Scan for the cell matching the given text and deliver its [X, Y] coordinate at center. 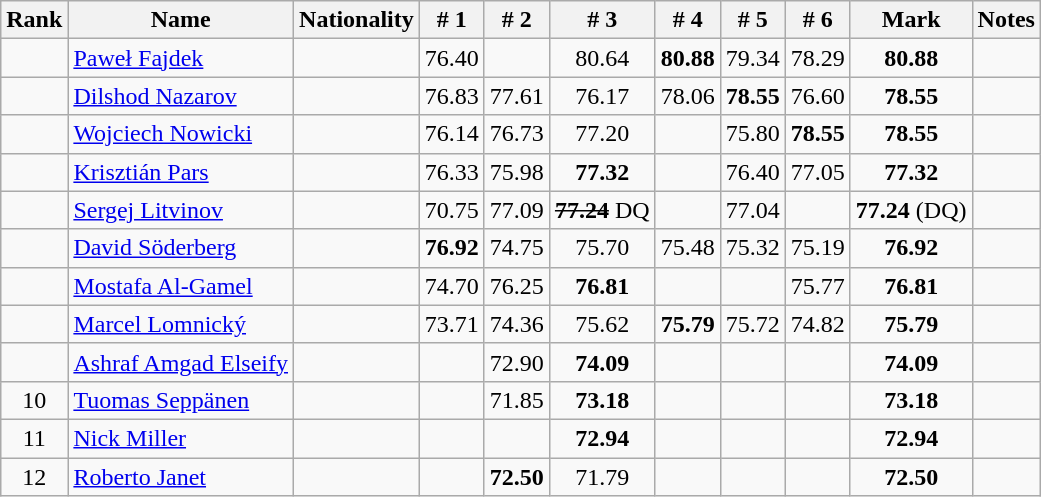
79.34 [752, 58]
Rank [34, 20]
76.33 [452, 172]
# 4 [688, 20]
77.24 (DQ) [911, 210]
11 [34, 438]
Wojciech Nowicki [181, 134]
76.14 [452, 134]
76.60 [818, 96]
12 [34, 477]
75.62 [602, 324]
77.04 [752, 210]
Krisztián Pars [181, 172]
Name [181, 20]
75.77 [818, 286]
# 3 [602, 20]
# 5 [752, 20]
71.79 [602, 477]
77.24 DQ [602, 210]
Mostafa Al-Gamel [181, 286]
77.05 [818, 172]
75.72 [752, 324]
78.29 [818, 58]
75.70 [602, 248]
74.36 [516, 324]
# 2 [516, 20]
75.80 [752, 134]
Tuomas Seppänen [181, 400]
Notes [1006, 20]
75.98 [516, 172]
# 1 [452, 20]
Marcel Lomnický [181, 324]
74.82 [818, 324]
78.06 [688, 96]
73.71 [452, 324]
72.90 [516, 362]
Mark [911, 20]
71.85 [516, 400]
76.25 [516, 286]
Roberto Janet [181, 477]
Paweł Fajdek [181, 58]
76.17 [602, 96]
74.70 [452, 286]
Sergej Litvinov [181, 210]
David Söderberg [181, 248]
75.32 [752, 248]
77.09 [516, 210]
Nationality [357, 20]
10 [34, 400]
76.83 [452, 96]
Nick Miller [181, 438]
Ashraf Amgad Elseify [181, 362]
80.64 [602, 58]
74.75 [516, 248]
# 6 [818, 20]
70.75 [452, 210]
77.61 [516, 96]
75.19 [818, 248]
75.48 [688, 248]
76.73 [516, 134]
Dilshod Nazarov [181, 96]
77.20 [602, 134]
